Find where the given text appears and provide that cell's center as (x, y) coordinate. 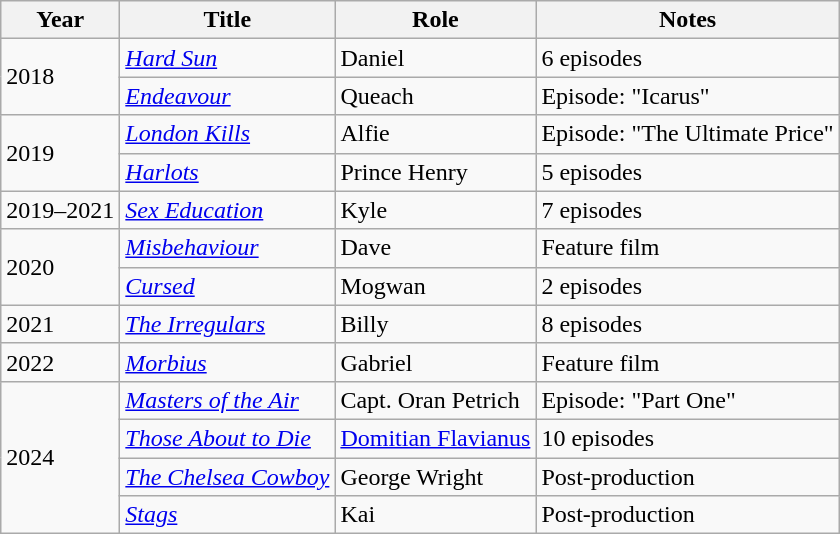
Role (436, 20)
Stags (228, 515)
8 episodes (688, 324)
The Chelsea Cowboy (228, 477)
Domitian Flavianus (436, 438)
Alfie (436, 134)
Dave (436, 248)
Title (228, 20)
2 episodes (688, 286)
Masters of the Air (228, 400)
2019 (60, 153)
Notes (688, 20)
George Wright (436, 477)
2019–2021 (60, 210)
Daniel (436, 58)
Those About to Die (228, 438)
Kyle (436, 210)
Harlots (228, 172)
Morbius (228, 362)
London Kills (228, 134)
Gabriel (436, 362)
2018 (60, 77)
Episode: "Icarus" (688, 96)
Episode: "Part One" (688, 400)
7 episodes (688, 210)
Hard Sun (228, 58)
The Irregulars (228, 324)
Prince Henry (436, 172)
2020 (60, 267)
Capt. Oran Petrich (436, 400)
6 episodes (688, 58)
2021 (60, 324)
5 episodes (688, 172)
Year (60, 20)
Misbehaviour (228, 248)
Sex Education (228, 210)
Kai (436, 515)
2022 (60, 362)
Endeavour (228, 96)
Mogwan (436, 286)
10 episodes (688, 438)
Billy (436, 324)
Episode: "The Ultimate Price" (688, 134)
Cursed (228, 286)
Queach (436, 96)
2024 (60, 457)
